Search for the cell housing the specified text and yield its (X, Y) center coordinate. 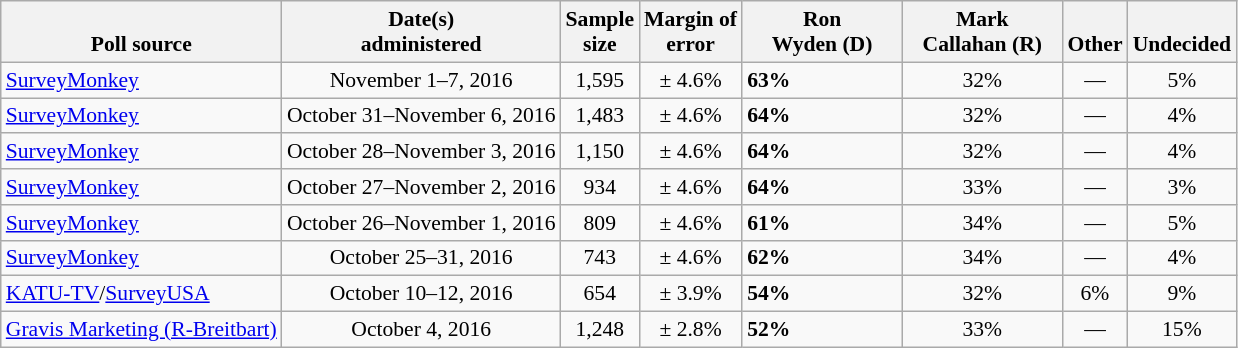
Poll source (142, 32)
October 27–November 2, 2016 (422, 187)
15% (1182, 330)
October 25–31, 2016 (422, 258)
MarkCallahan (R) (982, 32)
RonWyden (D) (822, 32)
Undecided (1182, 32)
63% (822, 80)
54% (822, 294)
1,150 (600, 152)
October 10–12, 2016 (422, 294)
654 (600, 294)
October 28–November 3, 2016 (422, 152)
62% (822, 258)
October 26–November 1, 2016 (422, 223)
743 (600, 258)
61% (822, 223)
KATU-TV/SurveyUSA (142, 294)
3% (1182, 187)
October 31–November 6, 2016 (422, 116)
Margin oferror (690, 32)
1,595 (600, 80)
1,248 (600, 330)
809 (600, 223)
9% (1182, 294)
Samplesize (600, 32)
± 2.8% (690, 330)
Other (1094, 32)
Date(s)administered (422, 32)
± 3.9% (690, 294)
6% (1094, 294)
1,483 (600, 116)
November 1–7, 2016 (422, 80)
Gravis Marketing (R-Breitbart) (142, 330)
October 4, 2016 (422, 330)
52% (822, 330)
934 (600, 187)
